Detect which cell encompasses the target text, then output its (x, y) center coordinate. 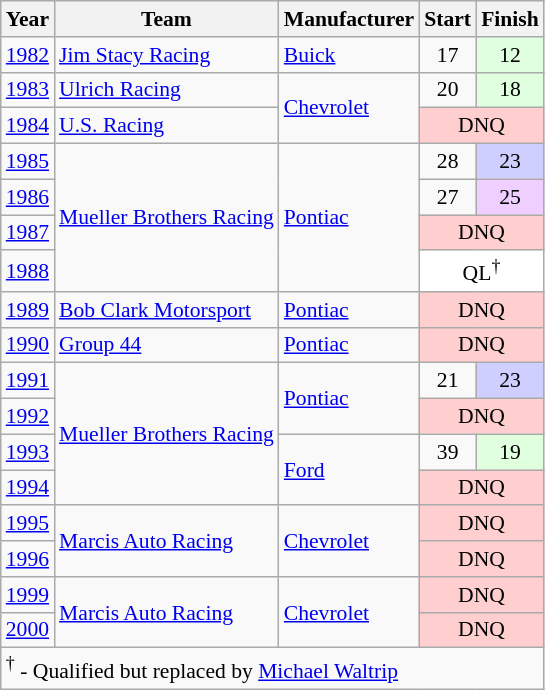
1987 (28, 233)
2000 (28, 630)
1988 (28, 272)
25 (510, 197)
21 (448, 381)
QL† (482, 272)
Ulrich Racing (166, 90)
1991 (28, 381)
27 (448, 197)
† - Qualified but replaced by Michael Waltrip (272, 668)
Group 44 (166, 345)
1990 (28, 345)
Team (166, 19)
Manufacturer (349, 19)
1983 (28, 90)
Jim Stacy Racing (166, 55)
1989 (28, 310)
Bob Clark Motorsport (166, 310)
Year (28, 19)
28 (448, 162)
Start (448, 19)
12 (510, 55)
1994 (28, 488)
1996 (28, 559)
Ford (349, 470)
1995 (28, 524)
19 (510, 452)
Buick (349, 55)
1982 (28, 55)
17 (448, 55)
39 (448, 452)
1992 (28, 417)
Finish (510, 19)
U.S. Racing (166, 126)
1993 (28, 452)
20 (448, 90)
1984 (28, 126)
18 (510, 90)
1985 (28, 162)
1999 (28, 595)
1986 (28, 197)
